Detect which cell encompasses the target text, then output its (X, Y) center coordinate. 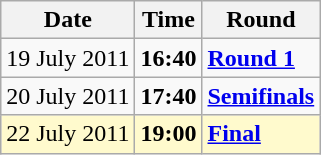
Final (261, 134)
19 July 2011 (68, 58)
17:40 (168, 96)
Semifinals (261, 96)
Round (261, 20)
Time (168, 20)
22 July 2011 (68, 134)
16:40 (168, 58)
19:00 (168, 134)
Round 1 (261, 58)
Date (68, 20)
20 July 2011 (68, 96)
